Find where the given text appears and provide that cell's center as [x, y] coordinate. 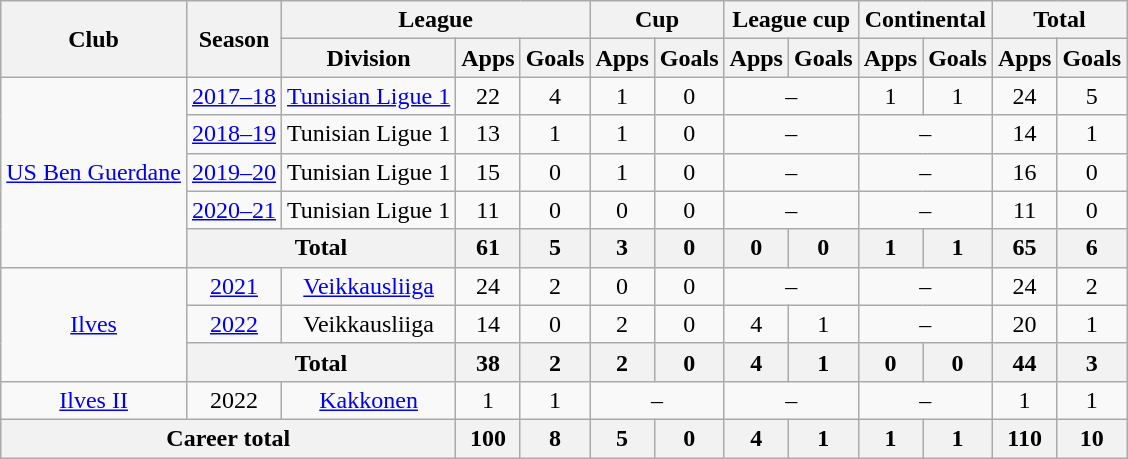
2017–18 [234, 96]
22 [488, 96]
13 [488, 134]
League [436, 20]
Season [234, 39]
61 [488, 248]
15 [488, 172]
38 [488, 362]
8 [555, 438]
10 [1092, 438]
20 [1024, 324]
Ilves [94, 324]
Continental [925, 20]
Ilves II [94, 400]
110 [1024, 438]
2020–21 [234, 210]
2021 [234, 286]
100 [488, 438]
Cup [657, 20]
US Ben Guerdane [94, 172]
Career total [228, 438]
League cup [791, 20]
6 [1092, 248]
Club [94, 39]
2018–19 [234, 134]
44 [1024, 362]
65 [1024, 248]
2019–20 [234, 172]
Kakkonen [369, 400]
Division [369, 58]
16 [1024, 172]
